Determine the [x, y] coordinate at the center of the cell enclosing the given text.  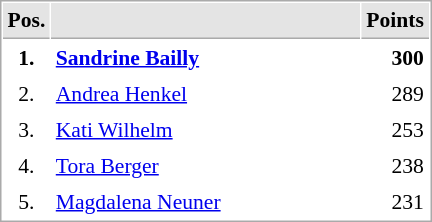
Tora Berger [206, 165]
5. [26, 201]
Andrea Henkel [206, 93]
231 [396, 201]
253 [396, 129]
Sandrine Bailly [206, 57]
300 [396, 57]
289 [396, 93]
238 [396, 165]
Kati Wilhelm [206, 129]
Magdalena Neuner [206, 201]
1. [26, 57]
3. [26, 129]
2. [26, 93]
Pos. [26, 21]
Points [396, 21]
4. [26, 165]
